Pinpoint the cell where the given text exists, returning its [X, Y] midpoint coordinate. 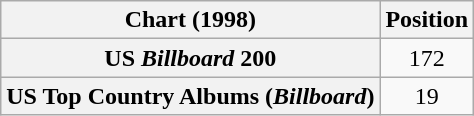
Position [427, 20]
US Billboard 200 [190, 58]
Chart (1998) [190, 20]
172 [427, 58]
US Top Country Albums (Billboard) [190, 96]
19 [427, 96]
